Identify which cell holds the provided text, then report its (x, y) central coordinate. 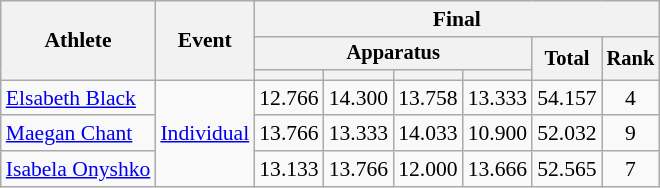
14.033 (428, 134)
12.000 (428, 169)
9 (631, 134)
52.032 (566, 134)
4 (631, 98)
Athlete (78, 40)
Elsabeth Black (78, 98)
Event (204, 40)
7 (631, 169)
Apparatus (393, 54)
Isabela Onyshko (78, 169)
Rank (631, 58)
12.766 (288, 98)
13.133 (288, 169)
Total (566, 58)
52.565 (566, 169)
Final (456, 19)
13.666 (498, 169)
Maegan Chant (78, 134)
54.157 (566, 98)
14.300 (358, 98)
10.900 (498, 134)
13.758 (428, 98)
Individual (204, 134)
